From the cell containing the given text, extract its center point as (X, Y) coordinate. 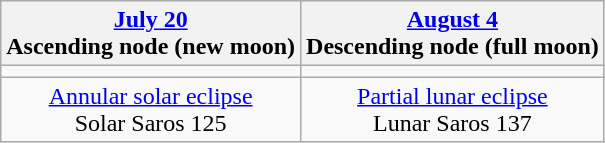
Partial lunar eclipseLunar Saros 137 (453, 110)
July 20Ascending node (new moon) (151, 34)
Annular solar eclipseSolar Saros 125 (151, 110)
August 4Descending node (full moon) (453, 34)
